Locate the cell with the specified text and output its (X, Y) center coordinate. 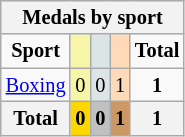
Medals by sport (92, 17)
Boxing (36, 85)
Sport (36, 51)
